From the cell containing the given text, extract its center point as [X, Y] coordinate. 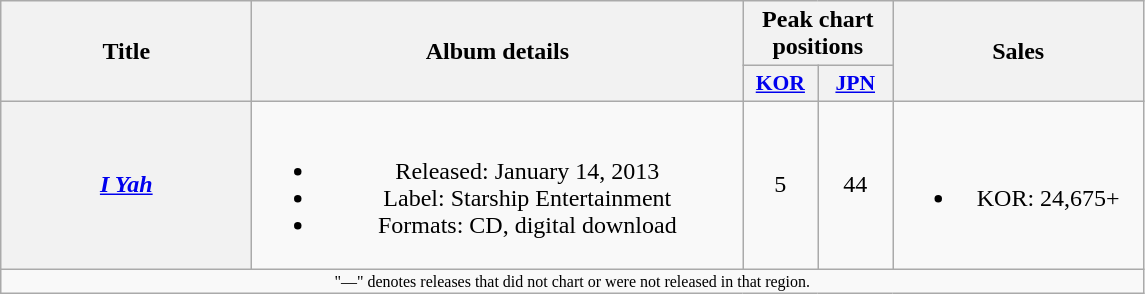
Title [126, 52]
Sales [1018, 52]
I Yah [126, 184]
KOR [780, 84]
"—" denotes releases that did not chart or were not released in that region. [572, 280]
KOR: 24,675+ [1018, 184]
44 [856, 184]
5 [780, 184]
Released: January 14, 2013Label: Starship EntertainmentFormats: CD, digital download [498, 184]
JPN [856, 84]
Album details [498, 52]
Peak chart positions [818, 34]
